Capture the cell that displays the provided text and extract its (x, y) central coordinate. 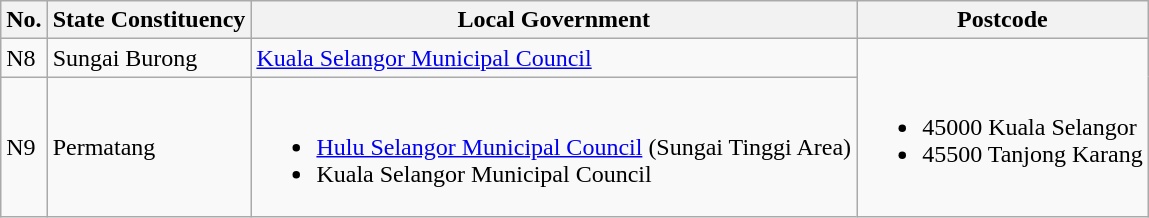
N8 (24, 58)
Hulu Selangor Municipal Council (Sungai Tinggi Area)Kuala Selangor Municipal Council (554, 147)
Postcode (1003, 20)
Sungai Burong (149, 58)
No. (24, 20)
Permatang (149, 147)
State Constituency (149, 20)
N9 (24, 147)
Local Government (554, 20)
45000 Kuala Selangor45500 Tanjong Karang (1003, 128)
Kuala Selangor Municipal Council (554, 58)
